Find where the given text appears and provide that cell's center as (X, Y) coordinate. 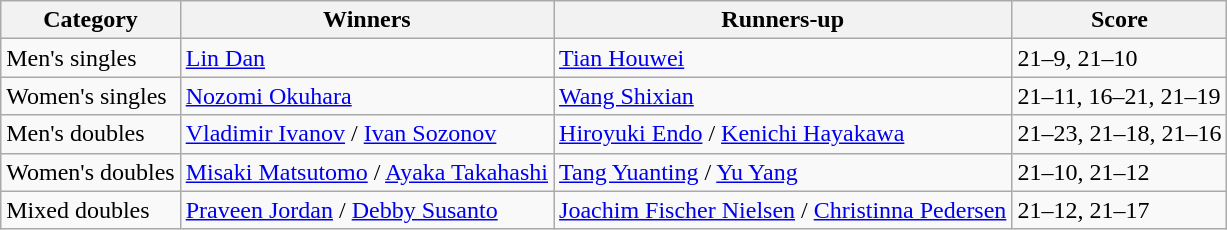
21–11, 16–21, 21–19 (1120, 96)
Winners (366, 20)
Wang Shixian (783, 96)
Praveen Jordan / Debby Susanto (366, 210)
Tang Yuanting / Yu Yang (783, 172)
Category (90, 20)
Joachim Fischer Nielsen / Christinna Pedersen (783, 210)
Lin Dan (366, 58)
Women's singles (90, 96)
21–9, 21–10 (1120, 58)
Hiroyuki Endo / Kenichi Hayakawa (783, 134)
Women's doubles (90, 172)
Misaki Matsutomo / Ayaka Takahashi (366, 172)
Nozomi Okuhara (366, 96)
21–10, 21–12 (1120, 172)
21–12, 21–17 (1120, 210)
Tian Houwei (783, 58)
Vladimir Ivanov / Ivan Sozonov (366, 134)
Mixed doubles (90, 210)
Men's doubles (90, 134)
Score (1120, 20)
Runners-up (783, 20)
21–23, 21–18, 21–16 (1120, 134)
Men's singles (90, 58)
